Locate the cell with the specified text and output its [X, Y] center coordinate. 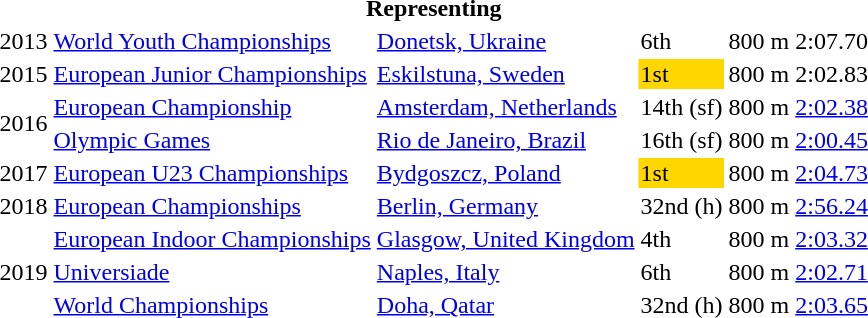
European Junior Championships [212, 74]
Glasgow, United Kingdom [506, 239]
European Indoor Championships [212, 239]
16th (sf) [682, 140]
European U23 Championships [212, 173]
Olympic Games [212, 140]
4th [682, 239]
European Championships [212, 206]
European Championship [212, 107]
World Youth Championships [212, 41]
Amsterdam, Netherlands [506, 107]
Eskilstuna, Sweden [506, 74]
14th (sf) [682, 107]
Bydgoszcz, Poland [506, 173]
Universiade [212, 272]
Donetsk, Ukraine [506, 41]
32nd (h) [682, 206]
Rio de Janeiro, Brazil [506, 140]
Berlin, Germany [506, 206]
Naples, Italy [506, 272]
